Return the (X, Y) coordinate for the center point of the cell that contains the specified text.  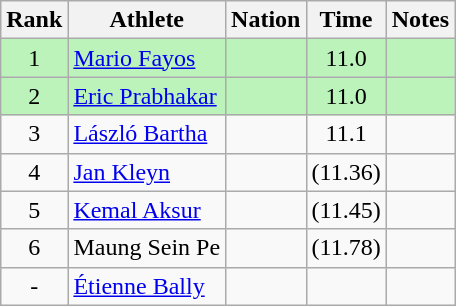
5 (34, 210)
Time (346, 20)
1 (34, 58)
Maung Sein Pe (147, 248)
- (34, 286)
Athlete (147, 20)
(11.36) (346, 172)
Étienne Bally (147, 286)
Nation (266, 20)
(11.45) (346, 210)
Eric Prabhakar (147, 96)
11.1 (346, 134)
Notes (420, 20)
6 (34, 248)
3 (34, 134)
Rank (34, 20)
Mario Fayos (147, 58)
(11.78) (346, 248)
Kemal Aksur (147, 210)
4 (34, 172)
2 (34, 96)
László Bartha (147, 134)
Jan Kleyn (147, 172)
